Scan for the cell matching the given text and deliver its [x, y] coordinate at center. 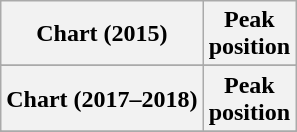
Chart (2017–2018) [102, 98]
Chart (2015) [102, 34]
